For the text-containing cell, return its midpoint in (x, y) coordinate format. 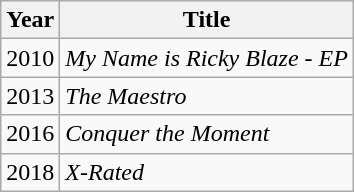
My Name is Ricky Blaze - EP (207, 58)
2013 (30, 96)
2018 (30, 172)
The Maestro (207, 96)
2010 (30, 58)
Conquer the Moment (207, 134)
2016 (30, 134)
Title (207, 20)
Year (30, 20)
X-Rated (207, 172)
